Capture the cell that displays the provided text and extract its [X, Y] central coordinate. 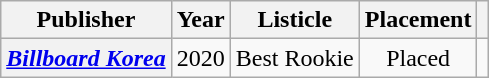
2020 [200, 58]
Year [200, 20]
Listicle [294, 20]
Publisher [86, 20]
Placement [418, 20]
Placed [418, 58]
Best Rookie [294, 58]
Billboard Korea [86, 58]
